Provide the (x, y) coordinate of the cell's center where the given text is located.  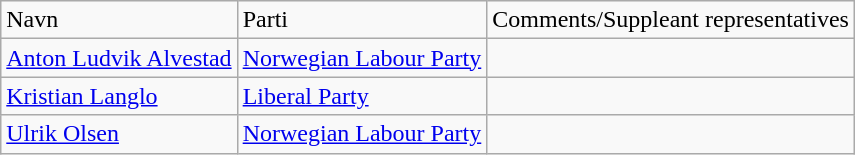
Ulrik Olsen (119, 134)
Comments/Suppleant representatives (671, 20)
Anton Ludvik Alvestad (119, 58)
Navn (119, 20)
Parti (362, 20)
Liberal Party (362, 96)
Kristian Langlo (119, 96)
